Return [x, y] of the center of cell containing provided text 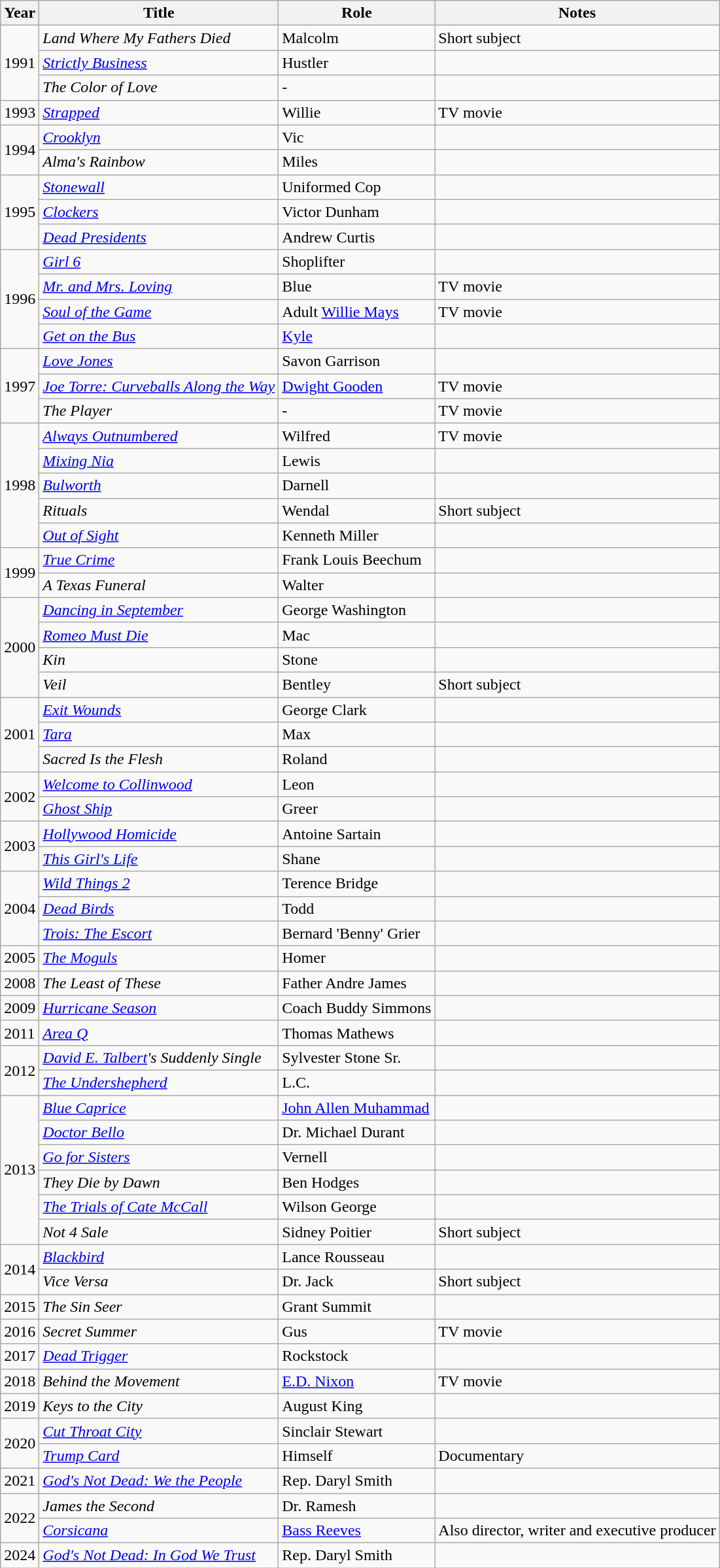
Dr. Jack [357, 1282]
Mac [357, 635]
Malcolm [357, 38]
God's Not Dead: In God We Trust [159, 1556]
Bentley [357, 684]
Bernard 'Benny' Grier [357, 933]
2000 [20, 647]
Shoplifter [357, 261]
Antoine Sartain [357, 834]
2022 [20, 1518]
Girl 6 [159, 261]
Lewis [357, 461]
2013 [20, 1170]
Sacred Is the Flesh [159, 759]
Wilfred [357, 436]
God's Not Dead: We the People [159, 1480]
1994 [20, 150]
Not 4 Sale [159, 1232]
Trois: The Escort [159, 933]
2018 [20, 1381]
2003 [20, 846]
August King [357, 1406]
The Color of Love [159, 88]
Doctor Bello [159, 1133]
Secret Summer [159, 1331]
2002 [20, 797]
Documentary [577, 1456]
Willie [357, 112]
Keys to the City [159, 1406]
2004 [20, 909]
Kenneth Miller [357, 535]
Hurricane Season [159, 1008]
2019 [20, 1406]
2020 [20, 1443]
Year [20, 13]
Lance Rousseau [357, 1257]
True Crime [159, 560]
Alma's Rainbow [159, 162]
George Washington [357, 610]
2024 [20, 1556]
Himself [357, 1456]
Dwight Gooden [357, 386]
Blue [357, 286]
Cut Throat City [159, 1431]
The Undershepherd [159, 1082]
John Allen Muhammad [357, 1108]
A Texas Funeral [159, 585]
Sylvester Stone Sr. [357, 1058]
Shane [357, 859]
Victor Dunham [357, 212]
Leon [357, 784]
Trump Card [159, 1456]
Behind the Movement [159, 1381]
1991 [20, 63]
Crooklyn [159, 137]
The Moguls [159, 958]
Bass Reeves [357, 1531]
Stonewall [159, 187]
Ghost Ship [159, 809]
Hollywood Homicide [159, 834]
Dr. Ramesh [357, 1505]
Adult Willie Mays [357, 312]
Walter [357, 585]
1998 [20, 486]
Gus [357, 1331]
Ben Hodges [357, 1182]
Dancing in September [159, 610]
2005 [20, 958]
Title [159, 13]
2021 [20, 1480]
Love Jones [159, 361]
James the Second [159, 1505]
Mr. and Mrs. Loving [159, 286]
Romeo Must Die [159, 635]
Rituals [159, 510]
2015 [20, 1307]
2017 [20, 1356]
George Clark [357, 709]
1999 [20, 573]
Dead Presidents [159, 237]
Bulworth [159, 486]
Notes [577, 13]
Strapped [159, 112]
Max [357, 735]
Kyle [357, 337]
Mixing Nia [159, 461]
Dead Birds [159, 909]
2008 [20, 983]
Stone [357, 659]
Welcome to Collinwood [159, 784]
Vernell [357, 1158]
Grant Summit [357, 1307]
Homer [357, 958]
Vice Versa [159, 1282]
Out of Sight [159, 535]
Darnell [357, 486]
Hustler [357, 63]
1997 [20, 386]
Sidney Poitier [357, 1232]
Blue Caprice [159, 1108]
2009 [20, 1008]
This Girl's Life [159, 859]
Corsicana [159, 1531]
Roland [357, 759]
Always Outnumbered [159, 436]
E.D. Nixon [357, 1381]
1993 [20, 112]
Go for Sisters [159, 1158]
Strictly Business [159, 63]
Exit Wounds [159, 709]
Dead Trigger [159, 1356]
Miles [357, 162]
Kin [159, 659]
Blackbird [159, 1257]
The Trials of Cate McCall [159, 1207]
Thomas Mathews [357, 1033]
Wild Things 2 [159, 884]
2001 [20, 734]
Savon Garrison [357, 361]
1995 [20, 212]
2011 [20, 1033]
Father Andre James [357, 983]
David E. Talbert's Suddenly Single [159, 1058]
Uniformed Cop [357, 187]
1996 [20, 299]
They Die by Dawn [159, 1182]
Veil [159, 684]
Terence Bridge [357, 884]
Todd [357, 909]
Dr. Michael Durant [357, 1133]
Land Where My Fathers Died [159, 38]
2014 [20, 1269]
Soul of the Game [159, 312]
Wendal [357, 510]
The Player [159, 411]
Also director, writer and executive producer [577, 1531]
The Sin Seer [159, 1307]
Vic [357, 137]
Wilson George [357, 1207]
Sinclair Stewart [357, 1431]
L.C. [357, 1082]
Joe Torre: Curveballs Along the Way [159, 386]
Andrew Curtis [357, 237]
Clockers [159, 212]
Area Q [159, 1033]
Frank Louis Beechum [357, 560]
2012 [20, 1070]
Coach Buddy Simmons [357, 1008]
Role [357, 13]
Rockstock [357, 1356]
Greer [357, 809]
2016 [20, 1331]
Tara [159, 735]
Get on the Bus [159, 337]
The Least of These [159, 983]
